For the text-containing cell, return its midpoint in [X, Y] coordinate format. 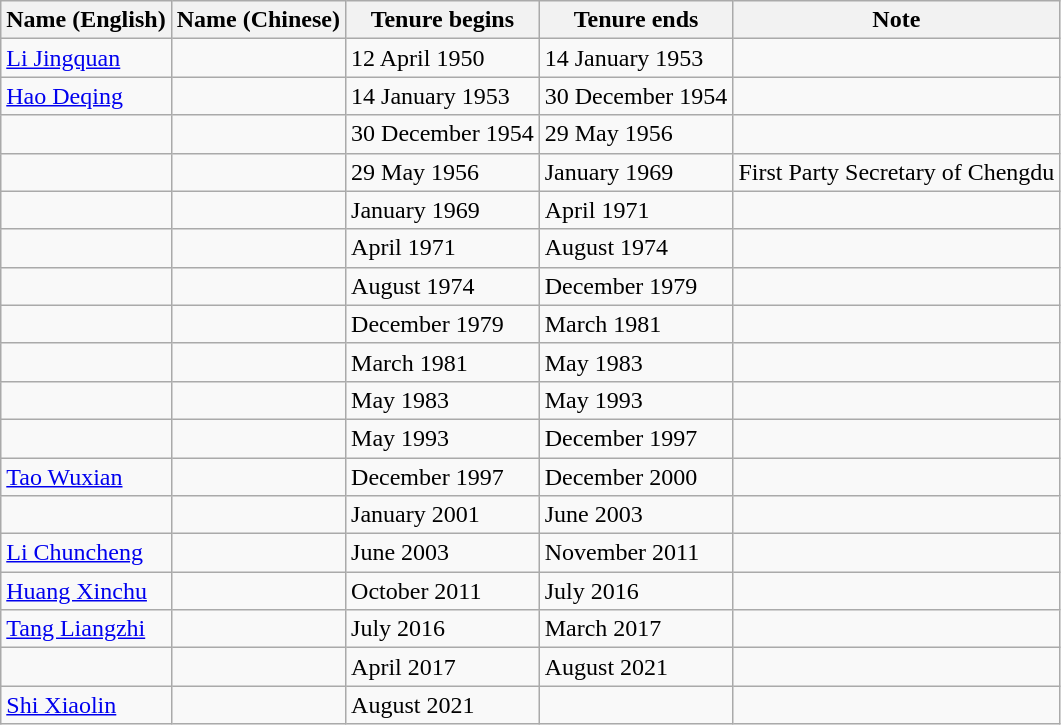
November 2011 [636, 553]
March 2017 [636, 629]
Tenure ends [636, 20]
Shi Xiaolin [86, 705]
October 2011 [443, 591]
Name (Chinese) [258, 20]
Li Chuncheng [86, 553]
Tenure begins [443, 20]
Note [896, 20]
12 April 1950 [443, 58]
Huang Xinchu [86, 591]
Tang Liangzhi [86, 629]
Hao Deqing [86, 96]
First Party Secretary of Chengdu [896, 172]
January 2001 [443, 515]
Tao Wuxian [86, 477]
December 2000 [636, 477]
Li Jingquan [86, 58]
April 2017 [443, 667]
Name (English) [86, 20]
